Provide the [x, y] coordinate of the cell's center where the given text is located.  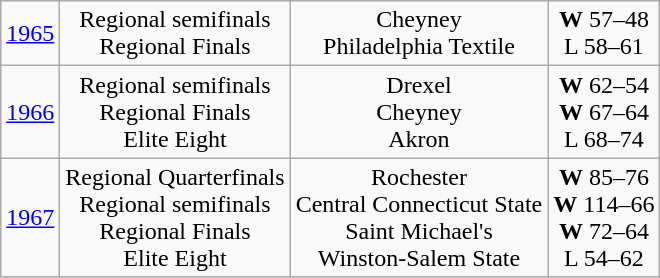
Regional QuarterfinalsRegional semifinalsRegional FinalsElite Eight [175, 218]
RochesterCentral Connecticut StateSaint Michael'sWinston-Salem State [419, 218]
W 85–76W 114–66W 72–64L 54–62 [604, 218]
DrexelCheyneyAkron [419, 112]
CheyneyPhiladelphia Textile [419, 34]
W 57–48L 58–61 [604, 34]
1967 [30, 218]
1965 [30, 34]
W 62–54W 67–64L 68–74 [604, 112]
Regional semifinalsRegional FinalsElite Eight [175, 112]
1966 [30, 112]
Regional semifinalsRegional Finals [175, 34]
